Return the [X, Y] coordinate for the center point of the cell that contains the specified text.  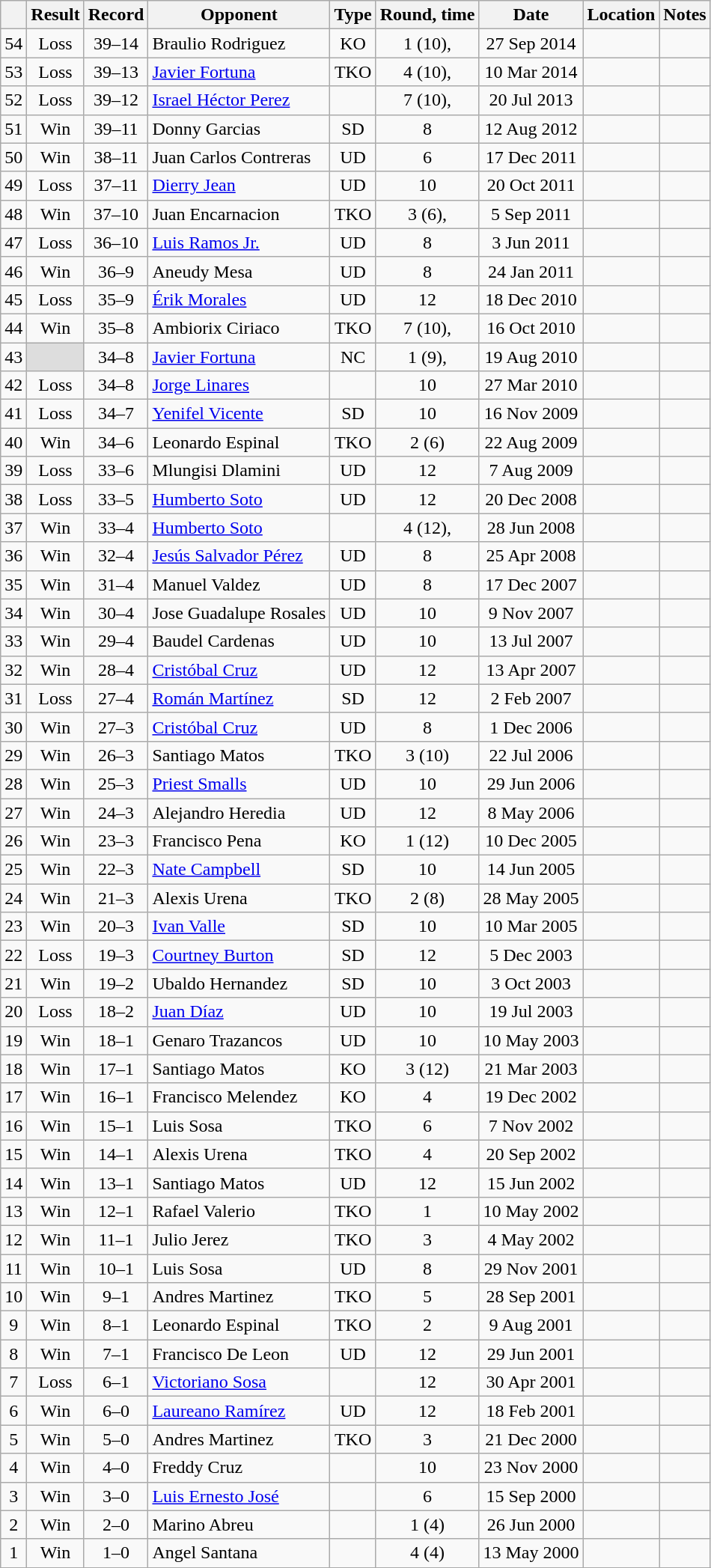
10 May 2003 [531, 1040]
3 Jun 2011 [531, 242]
7 Nov 2002 [531, 1126]
20 Dec 2008 [531, 499]
Ubaldo Hernandez [239, 983]
Round, time [427, 15]
Ambiorix Ciriaco [239, 328]
22 Aug 2009 [531, 442]
Francisco Pena [239, 841]
17 Dec 2007 [531, 585]
Julio Jerez [239, 1239]
19 [13, 1040]
19 Dec 2002 [531, 1097]
Priest Smalls [239, 784]
4 (10), [427, 72]
29 Nov 2001 [531, 1269]
20–3 [116, 927]
5–0 [116, 1439]
27 Mar 2010 [531, 385]
9 Aug 2001 [531, 1326]
10–1 [116, 1269]
28–4 [116, 670]
36–9 [116, 271]
16 Oct 2010 [531, 328]
1 Dec 2006 [531, 727]
40 [13, 442]
Manuel Valdez [239, 585]
13 [13, 1211]
17–1 [116, 1069]
9 [13, 1326]
47 [13, 242]
Result [55, 15]
Laureano Ramírez [239, 1411]
23 [13, 927]
1 (12) [427, 841]
15 Jun 2002 [531, 1183]
22 [13, 955]
50 [13, 157]
37 [13, 528]
33–5 [116, 499]
9 Nov 2007 [531, 613]
28 Jun 2008 [531, 528]
24–3 [116, 812]
26 [13, 841]
39–11 [116, 129]
1 (10), [427, 43]
32 [13, 670]
2 (8) [427, 898]
3 (10) [427, 755]
Francisco Melendez [239, 1097]
Yenifel Vicente [239, 414]
Record [116, 15]
20 Oct 2011 [531, 186]
5 Sep 2011 [531, 214]
Francisco De Leon [239, 1354]
Angel Santana [239, 1553]
29–4 [116, 641]
15–1 [116, 1126]
16 Nov 2009 [531, 414]
27–4 [116, 698]
34 [13, 613]
39–13 [116, 72]
16–1 [116, 1097]
2 Feb 2007 [531, 698]
20 Sep 2002 [531, 1154]
26 Jun 2000 [531, 1525]
7–1 [116, 1354]
12–1 [116, 1211]
36 [13, 556]
34–7 [116, 414]
Ivan Valle [239, 927]
22 Jul 2006 [531, 755]
33–4 [116, 528]
15 Sep 2000 [531, 1496]
Alejandro Heredia [239, 812]
39–14 [116, 43]
3 (12) [427, 1069]
7 Aug 2009 [531, 471]
33–6 [116, 471]
Israel Héctor Perez [239, 100]
45 [13, 299]
54 [13, 43]
25 [13, 870]
30 Apr 2001 [531, 1382]
35 [13, 585]
13 May 2000 [531, 1553]
35–9 [116, 299]
51 [13, 129]
Jorge Linares [239, 385]
Jesús Salvador Pérez [239, 556]
24 Jan 2011 [531, 271]
Román Martínez [239, 698]
Mlungisi Dlamini [239, 471]
16 [13, 1126]
6–0 [116, 1411]
15 [13, 1154]
11–1 [116, 1239]
34–6 [116, 442]
4 (4) [427, 1553]
37–11 [116, 186]
13 Jul 2007 [531, 641]
10 May 2002 [531, 1211]
Jose Guadalupe Rosales [239, 613]
21–3 [116, 898]
Érik Morales [239, 299]
Juan Encarnacion [239, 214]
9–1 [116, 1297]
13–1 [116, 1183]
53 [13, 72]
Victoriano Sosa [239, 1382]
20 Jul 2013 [531, 100]
13 Apr 2007 [531, 670]
17 Dec 2011 [531, 157]
6–1 [116, 1382]
Rafael Valerio [239, 1211]
27 Sep 2014 [531, 43]
29 [13, 755]
4 May 2002 [531, 1239]
18 [13, 1069]
19–3 [116, 955]
10 Dec 2005 [531, 841]
19 Aug 2010 [531, 357]
2–0 [116, 1525]
19 Jul 2003 [531, 1012]
5 Dec 2003 [531, 955]
37–10 [116, 214]
42 [13, 385]
Courtney Burton [239, 955]
18–1 [116, 1040]
12 Aug 2012 [531, 129]
2 (6) [427, 442]
1–0 [116, 1553]
24 [13, 898]
39–12 [116, 100]
52 [13, 100]
NC [353, 357]
7 [13, 1382]
Genaro Trazancos [239, 1040]
31–4 [116, 585]
21 [13, 983]
21 Mar 2003 [531, 1069]
18–2 [116, 1012]
38 [13, 499]
10 Mar 2014 [531, 72]
38–11 [116, 157]
3 (6), [427, 214]
Freddy Cruz [239, 1468]
Braulio Rodriguez [239, 43]
39 [13, 471]
Luis Ernesto José [239, 1496]
32–4 [116, 556]
Dierry Jean [239, 186]
28 Sep 2001 [531, 1297]
31 [13, 698]
11 [13, 1269]
4 (12), [427, 528]
14 Jun 2005 [531, 870]
19–2 [116, 983]
33 [13, 641]
43 [13, 357]
28 May 2005 [531, 898]
48 [13, 214]
Opponent [239, 15]
36–10 [116, 242]
46 [13, 271]
20 [13, 1012]
Marino Abreu [239, 1525]
3–0 [116, 1496]
41 [13, 414]
1 (4) [427, 1525]
30 [13, 727]
17 [13, 1097]
Aneudy Mesa [239, 271]
14 [13, 1183]
Donny Garcias [239, 129]
44 [13, 328]
26–3 [116, 755]
29 Jun 2006 [531, 784]
23–3 [116, 841]
18 Dec 2010 [531, 299]
29 Jun 2001 [531, 1354]
23 Nov 2000 [531, 1468]
8–1 [116, 1326]
Juan Díaz [239, 1012]
3 Oct 2003 [531, 983]
49 [13, 186]
Nate Campbell [239, 870]
14–1 [116, 1154]
28 [13, 784]
4–0 [116, 1468]
Notes [685, 15]
Juan Carlos Contreras [239, 157]
18 Feb 2001 [531, 1411]
35–8 [116, 328]
Baudel Cardenas [239, 641]
21 Dec 2000 [531, 1439]
27 [13, 812]
Location [621, 15]
30–4 [116, 613]
25 Apr 2008 [531, 556]
10 Mar 2005 [531, 927]
Type [353, 15]
Date [531, 15]
1 (9), [427, 357]
27–3 [116, 727]
25–3 [116, 784]
22–3 [116, 870]
8 May 2006 [531, 812]
Luis Ramos Jr. [239, 242]
